For the text-containing cell, return its midpoint in [x, y] coordinate format. 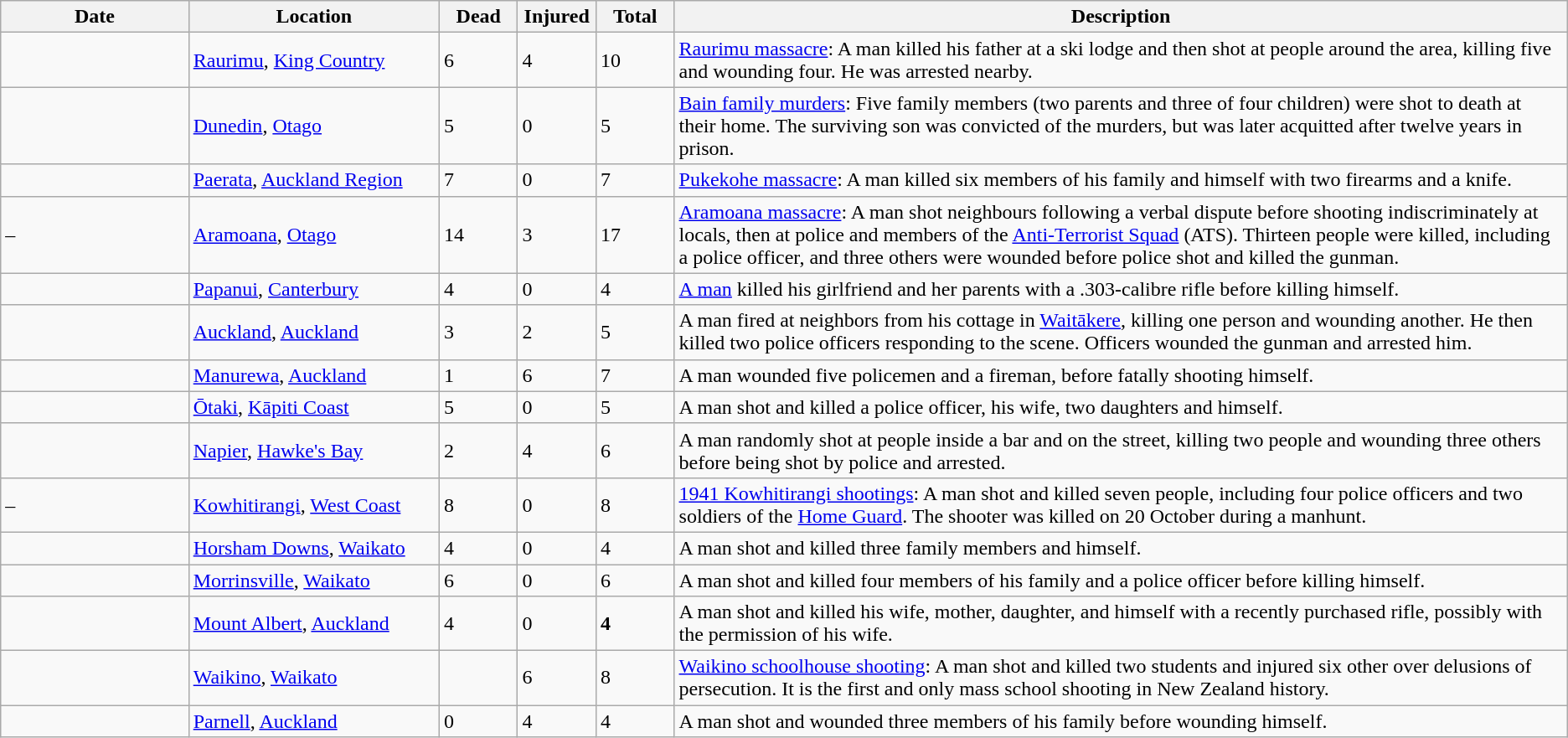
Papanui, Canterbury [313, 289]
A man randomly shot at people inside a bar and on the street, killing two people and wounding three others before being shot by police and arrested. [1121, 451]
1 [478, 375]
Waikino, Waikato [313, 679]
17 [635, 235]
Dunedin, Otago [313, 126]
Mount Albert, Auckland [313, 623]
Kowhitirangi, West Coast [313, 504]
A man shot and wounded three members of his family before wounding himself. [1121, 721]
Ōtaki, Kāpiti Coast [313, 407]
Parnell, Auckland [313, 721]
A man shot and killed three family members and himself. [1121, 548]
Horsham Downs, Waikato [313, 548]
Location [313, 17]
Raurimu, King Country [313, 60]
10 [635, 60]
Paerata, Auckland Region [313, 180]
A man shot and killed four members of his family and a police officer before killing himself. [1121, 581]
Injured [557, 17]
Napier, Hawke's Bay [313, 451]
A man shot and killed a police officer, his wife, two daughters and himself. [1121, 407]
Total [635, 17]
Description [1121, 17]
Manurewa, Auckland [313, 375]
Aramoana, Otago [313, 235]
A man wounded five policemen and a fireman, before fatally shooting himself. [1121, 375]
Morrinsville, Waikato [313, 581]
Auckland, Auckland [313, 332]
14 [478, 235]
A man killed his girlfriend and her parents with a .303-calibre rifle before killing himself. [1121, 289]
Dead [478, 17]
Pukekohe massacre: A man killed six members of his family and himself with two firearms and a knife. [1121, 180]
A man shot and killed his wife, mother, daughter, and himself with a recently purchased rifle, possibly with the permission of his wife. [1121, 623]
Date [95, 17]
